Extract the (x, y) coordinate from the center of the cell holding the provided text.  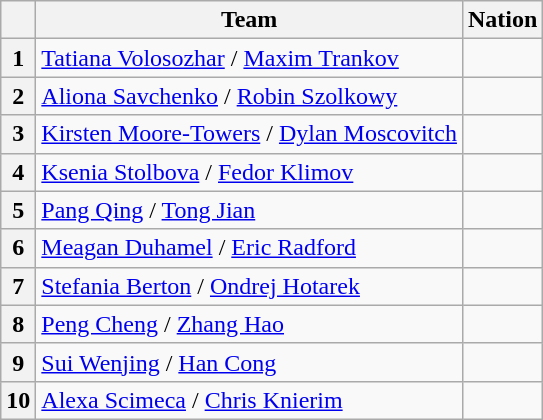
Alexa Scimeca / Chris Knierim (250, 400)
7 (18, 286)
Stefania Berton / Ondrej Hotarek (250, 286)
Kirsten Moore-Towers / Dylan Moscovitch (250, 134)
9 (18, 362)
Sui Wenjing / Han Cong (250, 362)
2 (18, 96)
10 (18, 400)
3 (18, 134)
Team (250, 20)
6 (18, 248)
4 (18, 172)
5 (18, 210)
Nation (502, 20)
Pang Qing / Tong Jian (250, 210)
Aliona Savchenko / Robin Szolkowy (250, 96)
Tatiana Volosozhar / Maxim Trankov (250, 58)
Peng Cheng / Zhang Hao (250, 324)
8 (18, 324)
1 (18, 58)
Meagan Duhamel / Eric Radford (250, 248)
Ksenia Stolbova / Fedor Klimov (250, 172)
